From the cell containing the given text, extract its center point as (X, Y) coordinate. 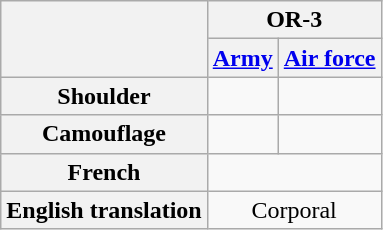
Camouflage (104, 134)
Air force (330, 58)
Army (242, 58)
Corporal (294, 210)
Shoulder (104, 96)
French (104, 172)
OR-3 (294, 20)
English translation (104, 210)
